Return [x, y] of the center of cell containing provided text 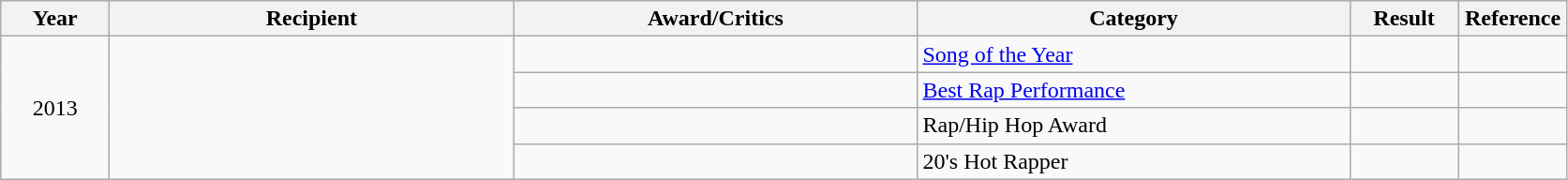
20's Hot Rapper [1134, 161]
2013 [55, 108]
Year [55, 19]
Result [1404, 19]
Best Rap Performance [1134, 90]
Category [1134, 19]
Award/Critics [716, 19]
Recipient [311, 19]
Rap/Hip Hop Award [1134, 126]
Reference [1513, 19]
Song of the Year [1134, 54]
